Determine the (X, Y) coordinate at the center of the cell enclosing the given text.  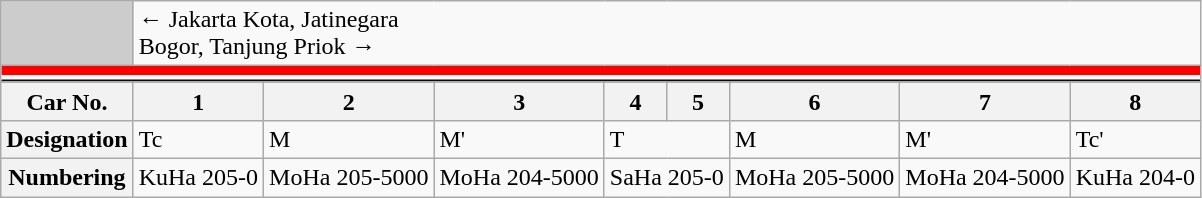
Designation (67, 139)
KuHa 205-0 (198, 177)
SaHa 205-0 (666, 177)
3 (519, 101)
KuHa 204-0 (1135, 177)
← Jakarta Kota, JatinegaraBogor, Tanjung Priok → (666, 34)
Tc (198, 139)
1 (198, 101)
T (666, 139)
Tc' (1135, 139)
6 (814, 101)
7 (985, 101)
Car No. (67, 101)
2 (349, 101)
8 (1135, 101)
Numbering (67, 177)
4 (636, 101)
5 (698, 101)
